Locate the cell with the specified text and output its (x, y) center coordinate. 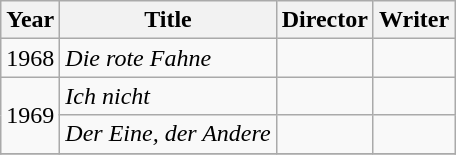
1969 (30, 115)
1968 (30, 58)
Ich nicht (168, 96)
Writer (414, 20)
Year (30, 20)
Director (324, 20)
Der Eine, der Andere (168, 134)
Die rote Fahne (168, 58)
Title (168, 20)
